Find where the given text appears and provide that cell's center as [X, Y] coordinate. 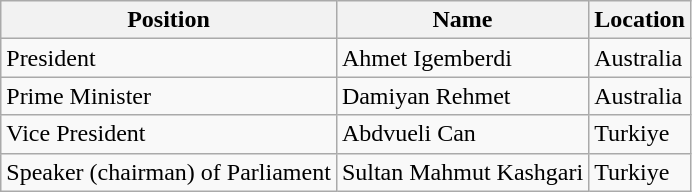
Vice President [169, 134]
Location [640, 20]
Damiyan Rehmet [462, 96]
Speaker (chairman) of Parliament [169, 172]
President [169, 58]
Sultan Mahmut Kashgari [462, 172]
Abdvueli Can [462, 134]
Name [462, 20]
Prime Minister [169, 96]
Ahmet Igemberdi [462, 58]
Position [169, 20]
